Output the [x, y] coordinate of the center of the cell containing the given text.  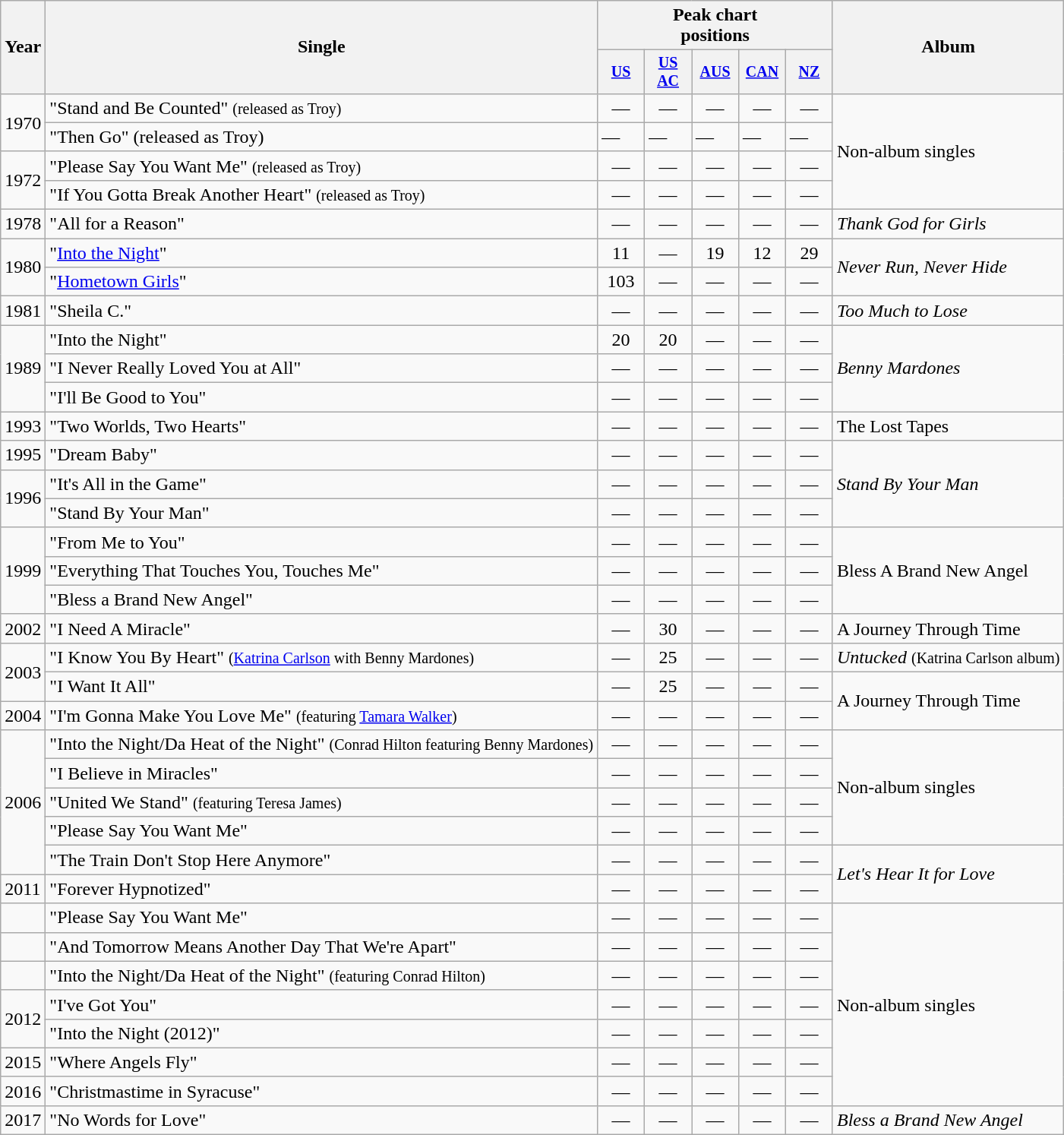
"I've Got You" [322, 1004]
29 [810, 253]
19 [715, 253]
1989 [23, 368]
Let's Hear It for Love [948, 874]
2004 [23, 716]
"Into the Night (2012)" [322, 1033]
"All for a Reason" [322, 224]
NZ [810, 71]
11 [621, 253]
"Dream Baby" [322, 455]
"Into the Night/Da Heat of the Night" (Conrad Hilton featuring Benny Mardones) [322, 745]
"From Me to You" [322, 542]
1996 [23, 498]
1972 [23, 180]
1993 [23, 426]
12 [762, 253]
2006 [23, 802]
"United We Stand" (featuring Teresa James) [322, 802]
2012 [23, 1019]
2011 [23, 889]
Album [948, 47]
The Lost Tapes [948, 426]
2015 [23, 1062]
"Hometown Girls" [322, 282]
"Please Say You Want Me" (released as Troy) [322, 166]
"I Need A Miracle" [322, 628]
"I'm Gonna Make You Love Me" (featuring Tamara Walker) [322, 716]
"Bless a Brand New Angel" [322, 599]
"I Want It All" [322, 687]
103 [621, 282]
"Christmastime in Syracuse" [322, 1091]
AUS [715, 71]
"If You Gotta Break Another Heart" (released as Troy) [322, 194]
"Two Worlds, Two Hearts" [322, 426]
CAN [762, 71]
"It's All in the Game" [322, 484]
2003 [23, 672]
2016 [23, 1091]
1970 [23, 122]
2017 [23, 1120]
1995 [23, 455]
1999 [23, 571]
"I Know You By Heart" (Katrina Carlson with Benny Mardones) [322, 657]
"No Words for Love" [322, 1120]
Thank God for Girls [948, 224]
"Where Angels Fly" [322, 1062]
Bless a Brand New Angel [948, 1120]
Benny Mardones [948, 368]
"I'll Be Good to You" [322, 397]
1980 [23, 267]
Too Much to Lose [948, 311]
"I Believe in Miracles" [322, 773]
"And Tomorrow Means Another Day That We're Apart" [322, 947]
"Then Go" (released as Troy) [322, 137]
"I Never Really Loved You at All" [322, 368]
"Sheila C." [322, 311]
1978 [23, 224]
"Stand By Your Man" [322, 513]
"Into the Night/Da Heat of the Night" (featuring Conrad Hilton) [322, 975]
Peak chartpositions [715, 26]
USAC [668, 71]
"Forever Hypnotized" [322, 889]
Never Run, Never Hide [948, 267]
"Everything That Touches You, Touches Me" [322, 571]
US [621, 71]
Year [23, 47]
1981 [23, 311]
30 [668, 628]
Stand By Your Man [948, 484]
Untucked (Katrina Carlson album) [948, 657]
"Stand and Be Counted" (released as Troy) [322, 108]
Single [322, 47]
Bless A Brand New Angel [948, 571]
2002 [23, 628]
"The Train Don't Stop Here Anymore" [322, 860]
